From the cell containing the given text, extract its center point as (x, y) coordinate. 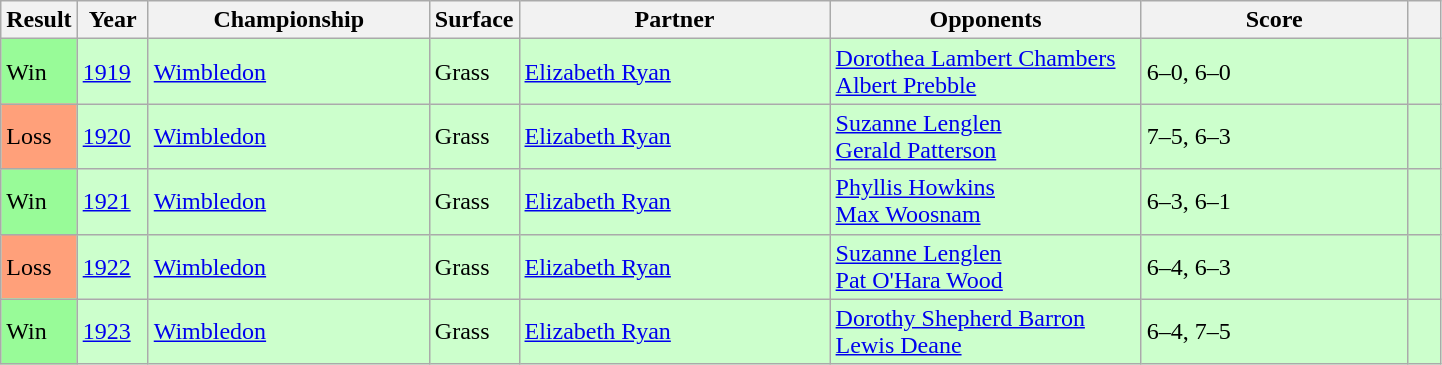
1921 (112, 202)
1920 (112, 136)
6–4, 6–3 (1274, 266)
Dorothea Lambert Chambers Albert Prebble (986, 72)
Result (39, 20)
Dorothy Shepherd Barron Lewis Deane (986, 332)
Opponents (986, 20)
Suzanne Lenglen Gerald Patterson (986, 136)
1919 (112, 72)
6–0, 6–0 (1274, 72)
Surface (474, 20)
Phyllis Howkins Max Woosnam (986, 202)
Year (112, 20)
6–4, 7–5 (1274, 332)
Championship (288, 20)
Score (1274, 20)
1922 (112, 266)
1923 (112, 332)
7–5, 6–3 (1274, 136)
6–3, 6–1 (1274, 202)
Suzanne Lenglen Pat O'Hara Wood (986, 266)
Partner (674, 20)
